Scan for the cell matching the given text and deliver its (x, y) coordinate at center. 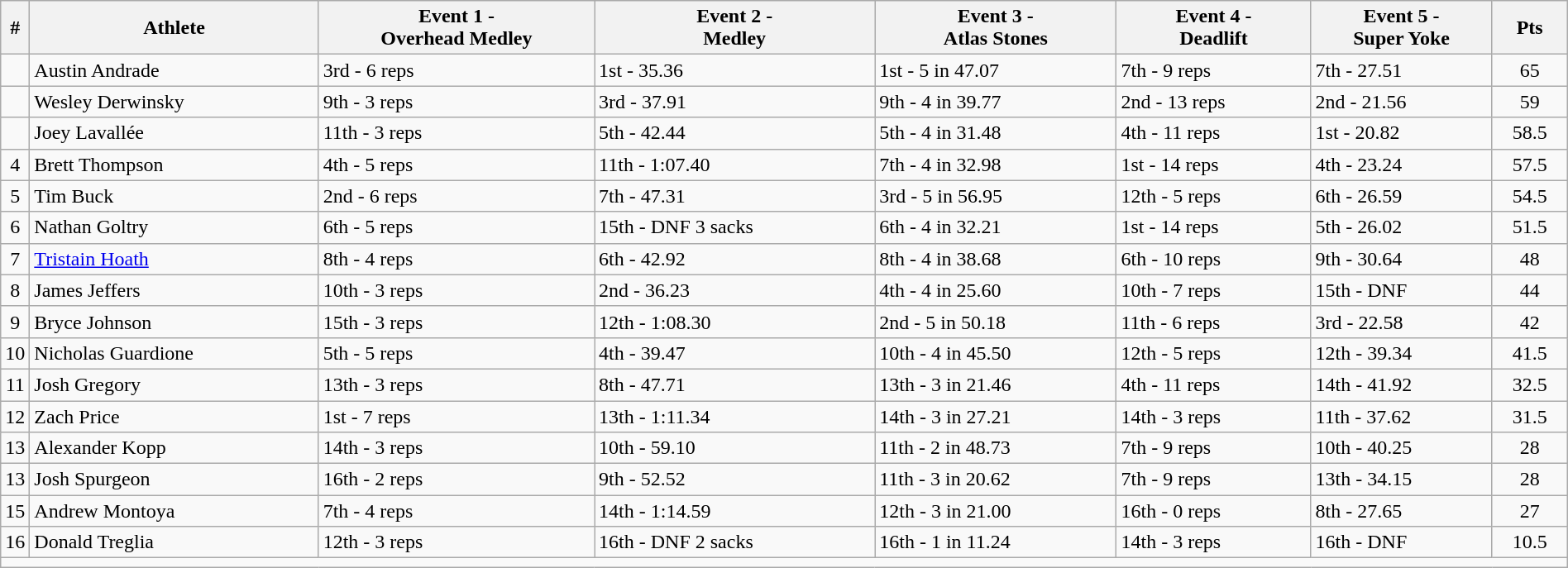
16th - 2 reps (457, 480)
48 (1530, 259)
27 (1530, 511)
Austin Andrade (174, 70)
9th - 4 in 39.77 (996, 102)
10th - 59.10 (734, 448)
1st - 35.36 (734, 70)
2nd - 5 in 50.18 (996, 322)
6th - 10 reps (1214, 259)
13th - 34.15 (1401, 480)
1st - 7 reps (457, 416)
# (15, 28)
10th - 3 reps (457, 290)
Donald Treglia (174, 542)
4th - 5 reps (457, 165)
James Jeffers (174, 290)
10.5 (1530, 542)
Josh Gregory (174, 384)
59 (1530, 102)
9th - 30.64 (1401, 259)
Tim Buck (174, 196)
11th - 1:07.40 (734, 165)
51.5 (1530, 227)
12th - 3 in 21.00 (996, 511)
16 (15, 542)
2nd - 36.23 (734, 290)
14th - 1:14.59 (734, 511)
Pts (1530, 28)
16th - 0 reps (1214, 511)
14th - 41.92 (1401, 384)
8th - 4 reps (457, 259)
10th - 40.25 (1401, 448)
Joey Lavallée (174, 133)
Bryce Johnson (174, 322)
7th - 4 reps (457, 511)
8th - 4 in 38.68 (996, 259)
16th - 1 in 11.24 (996, 542)
Zach Price (174, 416)
13th - 3 in 21.46 (996, 384)
2nd - 6 reps (457, 196)
11th - 6 reps (1214, 322)
Brett Thompson (174, 165)
10 (15, 353)
8th - 47.71 (734, 384)
Josh Spurgeon (174, 480)
15 (15, 511)
2nd - 13 reps (1214, 102)
3rd - 5 in 56.95 (996, 196)
57.5 (1530, 165)
13th - 3 reps (457, 384)
9th - 3 reps (457, 102)
6th - 42.92 (734, 259)
Tristain Hoath (174, 259)
7th - 47.31 (734, 196)
11th - 3 in 20.62 (996, 480)
32.5 (1530, 384)
42 (1530, 322)
3rd - 22.58 (1401, 322)
5th - 5 reps (457, 353)
4th - 4 in 25.60 (996, 290)
58.5 (1530, 133)
13th - 1:11.34 (734, 416)
41.5 (1530, 353)
7th - 4 in 32.98 (996, 165)
12th - 1:08.30 (734, 322)
3rd - 6 reps (457, 70)
15th - 3 reps (457, 322)
11th - 2 in 48.73 (996, 448)
12th - 3 reps (457, 542)
6 (15, 227)
Alexander Kopp (174, 448)
Nicholas Guardione (174, 353)
Event 4 -Deadlift (1214, 28)
65 (1530, 70)
5 (15, 196)
4th - 23.24 (1401, 165)
Event 3 -Atlas Stones (996, 28)
5th - 4 in 31.48 (996, 133)
4 (15, 165)
12th - 39.34 (1401, 353)
Event 2 -Medley (734, 28)
44 (1530, 290)
15th - DNF 3 sacks (734, 227)
4th - 39.47 (734, 353)
8 (15, 290)
6th - 26.59 (1401, 196)
14th - 3 in 27.21 (996, 416)
9th - 52.52 (734, 480)
7 (15, 259)
Event 1 -Overhead Medley (457, 28)
16th - DNF (1401, 542)
31.5 (1530, 416)
7th - 27.51 (1401, 70)
11 (15, 384)
Event 5 -Super Yoke (1401, 28)
6th - 4 in 32.21 (996, 227)
16th - DNF 2 sacks (734, 542)
3rd - 37.91 (734, 102)
12 (15, 416)
11th - 37.62 (1401, 416)
10th - 4 in 45.50 (996, 353)
6th - 5 reps (457, 227)
1st - 20.82 (1401, 133)
8th - 27.65 (1401, 511)
11th - 3 reps (457, 133)
Andrew Montoya (174, 511)
9 (15, 322)
2nd - 21.56 (1401, 102)
Nathan Goltry (174, 227)
1st - 5 in 47.07 (996, 70)
5th - 26.02 (1401, 227)
54.5 (1530, 196)
Athlete (174, 28)
15th - DNF (1401, 290)
10th - 7 reps (1214, 290)
5th - 42.44 (734, 133)
Wesley Derwinsky (174, 102)
